Scan for the cell matching the given text and deliver its [X, Y] coordinate at center. 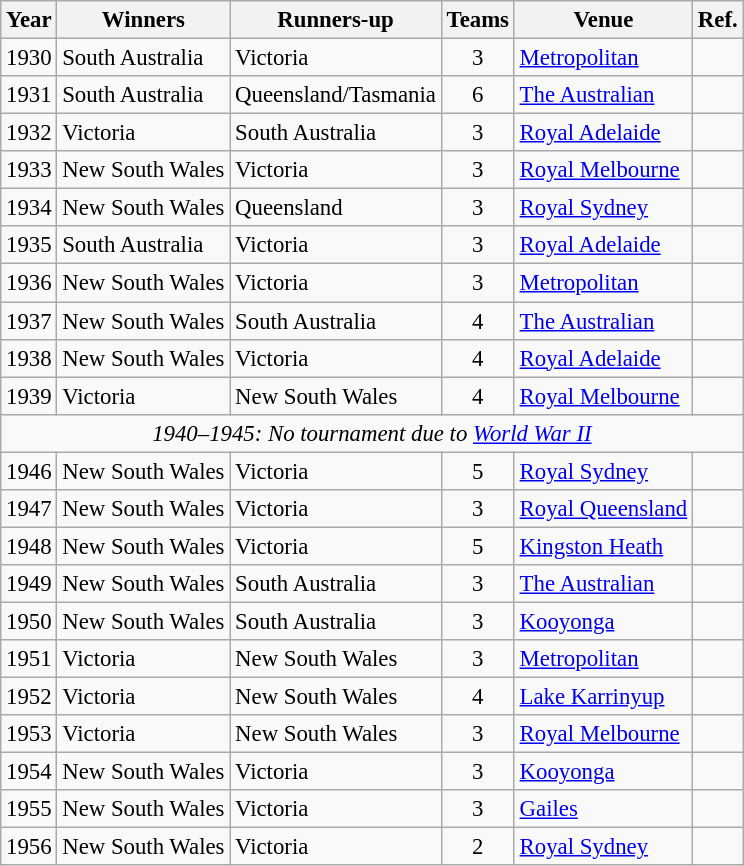
Lake Karrinyup [603, 697]
Ref. [718, 20]
1930 [29, 58]
1935 [29, 245]
1939 [29, 396]
1956 [29, 847]
1937 [29, 321]
1949 [29, 584]
Kingston Heath [603, 546]
Royal Queensland [603, 509]
6 [478, 95]
Teams [478, 20]
1936 [29, 283]
1933 [29, 170]
Winners [144, 20]
1932 [29, 133]
1940–1945: No tournament due to World War II [372, 433]
1951 [29, 659]
1952 [29, 697]
1950 [29, 621]
1954 [29, 772]
Gailes [603, 809]
Year [29, 20]
1938 [29, 358]
2 [478, 847]
1953 [29, 734]
1946 [29, 471]
Queensland [336, 208]
1934 [29, 208]
1931 [29, 95]
1948 [29, 546]
Venue [603, 20]
1947 [29, 509]
Runners-up [336, 20]
Queensland/Tasmania [336, 95]
1955 [29, 809]
